Detect which cell encompasses the target text, then output its [X, Y] center coordinate. 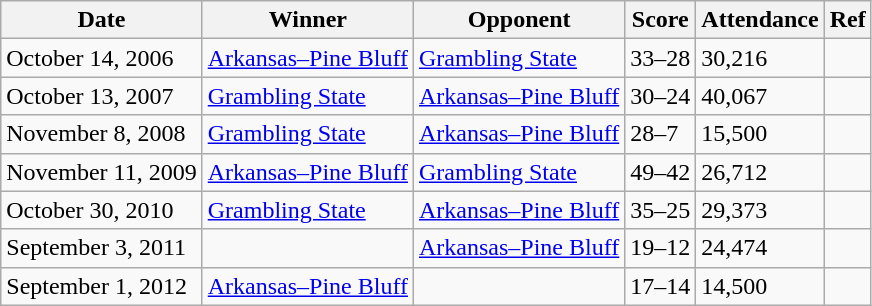
September 1, 2012 [102, 286]
Winner [308, 20]
October 30, 2010 [102, 210]
October 14, 2006 [102, 58]
Ref [848, 20]
November 8, 2008 [102, 134]
49–42 [660, 172]
33–28 [660, 58]
Attendance [760, 20]
29,373 [760, 210]
September 3, 2011 [102, 248]
40,067 [760, 96]
October 13, 2007 [102, 96]
14,500 [760, 286]
26,712 [760, 172]
Opponent [518, 20]
15,500 [760, 134]
24,474 [760, 248]
17–14 [660, 286]
30,216 [760, 58]
Score [660, 20]
19–12 [660, 248]
Date [102, 20]
28–7 [660, 134]
35–25 [660, 210]
November 11, 2009 [102, 172]
30–24 [660, 96]
